Return [X, Y] of the center of cell containing provided text 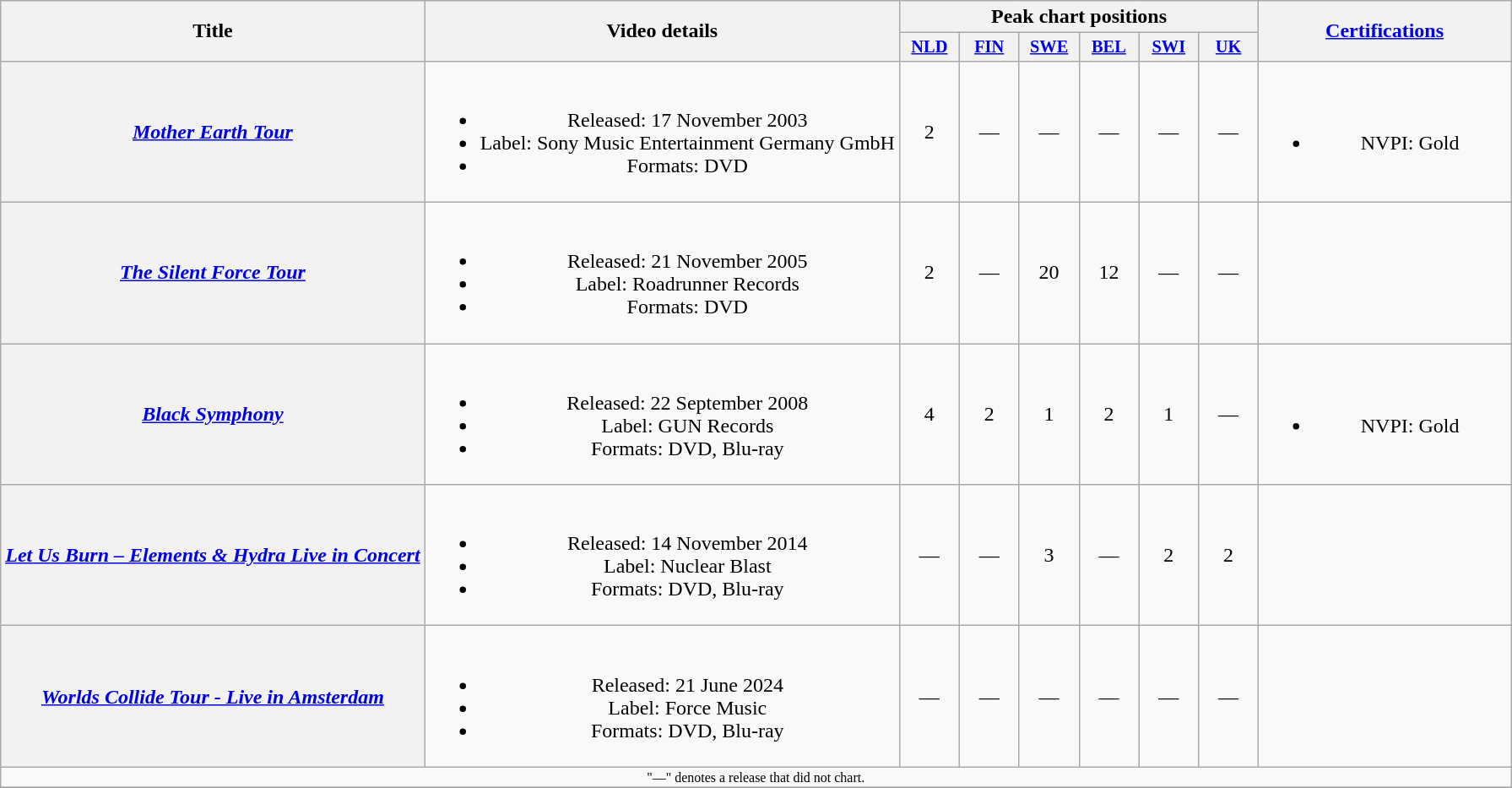
SWI [1168, 47]
Released: 21 November 2005Label: Roadrunner RecordsFormats: DVD [662, 274]
12 [1109, 274]
Worlds Collide Tour - Live in Amsterdam [213, 696]
Certifications [1385, 31]
3 [1049, 556]
Peak chart positions [1079, 17]
4 [929, 414]
Released: 14 November 2014Label: Nuclear BlastFormats: DVD, Blu-ray [662, 556]
"—" denotes a release that did not chart. [756, 777]
NLD [929, 47]
Released: 17 November 2003Label: Sony Music Entertainment Germany GmbHFormats: DVD [662, 132]
Released: 22 September 2008Label: GUN RecordsFormats: DVD, Blu-ray [662, 414]
Let Us Burn – Elements & Hydra Live in Concert [213, 556]
The Silent Force Tour [213, 274]
BEL [1109, 47]
Title [213, 31]
Video details [662, 31]
SWE [1049, 47]
FIN [989, 47]
UK [1229, 47]
20 [1049, 274]
Black Symphony [213, 414]
Mother Earth Tour [213, 132]
Released: 21 June 2024Label: Force MusicFormats: DVD, Blu-ray [662, 696]
